Locate the cell with the specified text and output its [x, y] center coordinate. 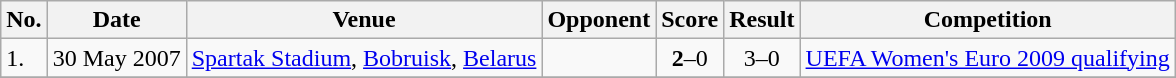
30 May 2007 [116, 58]
Competition [988, 20]
Result [762, 20]
Date [116, 20]
1. [24, 58]
UEFA Women's Euro 2009 qualifying [988, 58]
2–0 [690, 58]
3–0 [762, 58]
No. [24, 20]
Venue [364, 20]
Score [690, 20]
Opponent [599, 20]
Spartak Stadium, Bobruisk, Belarus [364, 58]
